Identify which cell holds the provided text, then report its [X, Y] central coordinate. 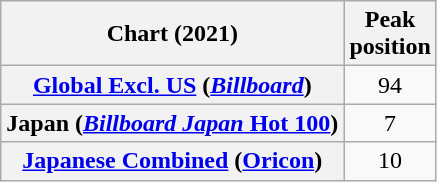
Peakposition [390, 34]
Global Excl. US (Billboard) [172, 85]
Japan (Billboard Japan Hot 100) [172, 123]
Chart (2021) [172, 34]
10 [390, 161]
7 [390, 123]
Japanese Combined (Oricon) [172, 161]
94 [390, 85]
